Determine the [X, Y] coordinate at the center of the cell enclosing the given text.  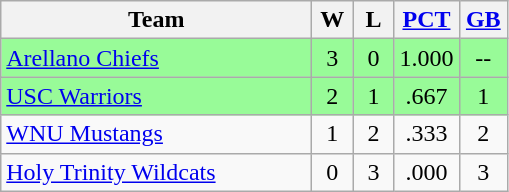
-- [484, 58]
PCT [426, 20]
GB [484, 20]
Arellano Chiefs [156, 58]
WNU Mustangs [156, 134]
W [332, 20]
Team [156, 20]
L [374, 20]
.667 [426, 96]
Holy Trinity Wildcats [156, 172]
1.000 [426, 58]
.333 [426, 134]
.000 [426, 172]
USC Warriors [156, 96]
